Capture the cell that displays the provided text and extract its [X, Y] central coordinate. 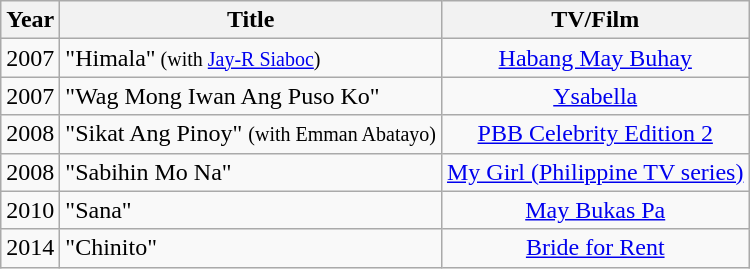
"Chinito" [251, 248]
Ysabella [595, 96]
Year [30, 20]
Title [251, 20]
Bride for Rent [595, 248]
"Sikat Ang Pinoy" (with Emman Abatayo) [251, 134]
2010 [30, 210]
PBB Celebrity Edition 2 [595, 134]
"Wag Mong Iwan Ang Puso Ko" [251, 96]
"Himala" (with Jay-R Siaboc) [251, 58]
2014 [30, 248]
TV/Film [595, 20]
"Sana" [251, 210]
My Girl (Philippine TV series) [595, 172]
Habang May Buhay [595, 58]
May Bukas Pa [595, 210]
"Sabihin Mo Na" [251, 172]
